Capture the cell that displays the provided text and extract its [x, y] central coordinate. 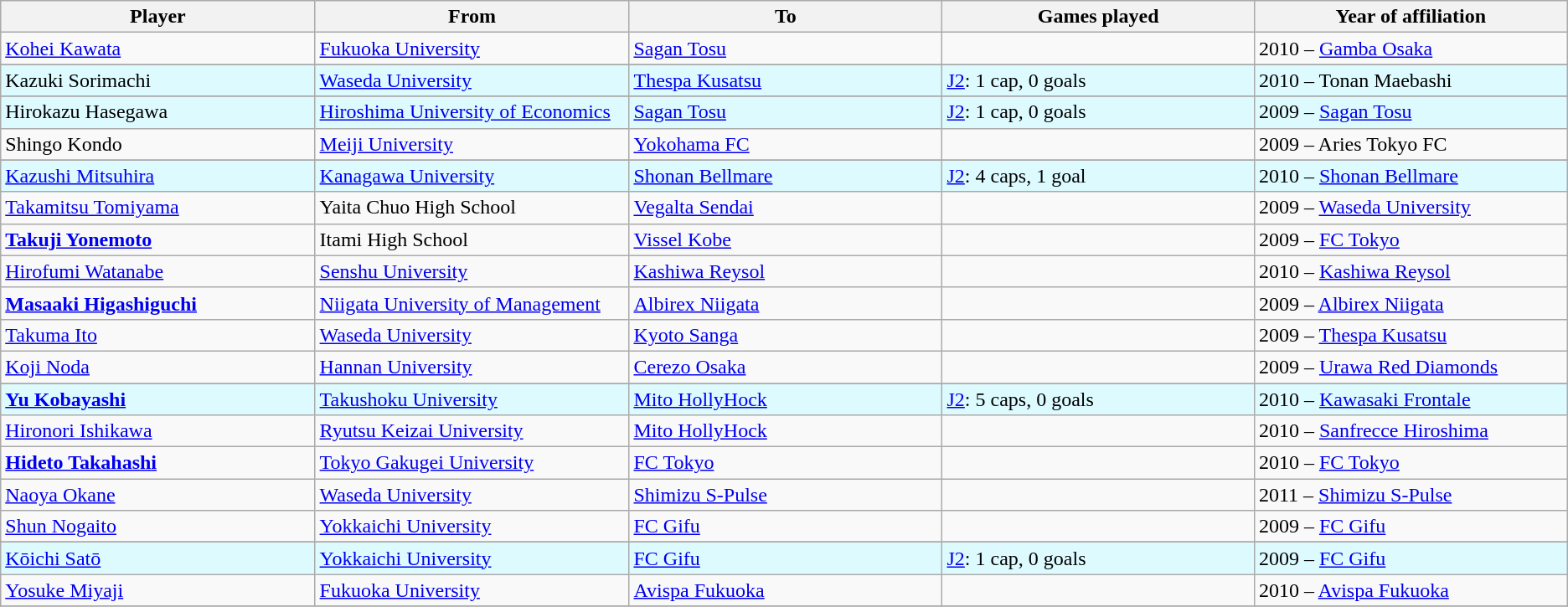
Kashiwa Reysol [786, 271]
2010 – Kashiwa Reysol [1411, 271]
To [786, 17]
Niigata University of Management [472, 303]
Thespa Kusatsu [786, 80]
Shonan Bellmare [786, 176]
2010 – Gamba Osaka [1411, 49]
Year of affiliation [1411, 17]
2009 – Sagan Tosu [1411, 112]
Vissel Kobe [786, 239]
2010 – Avispa Fukuoka [1411, 590]
Ryutsu Keizai University [472, 431]
Takamitsu Tomiyama [157, 208]
J2: 5 caps, 0 goals [1098, 399]
2009 – Waseda University [1411, 208]
J2: 4 caps, 1 goal [1098, 176]
Albirex Niigata [786, 303]
Hironori Ishikawa [157, 431]
Kanagawa University [472, 176]
2010 – Shonan Bellmare [1411, 176]
Tokyo Gakugei University [472, 463]
Yaita Chuo High School [472, 208]
Kyoto Sanga [786, 335]
2009 – Aries Tokyo FC [1411, 144]
Itami High School [472, 239]
Senshu University [472, 271]
2009 – Thespa Kusatsu [1411, 335]
Kazushi Mitsuhira [157, 176]
2010 – Tonan Maebashi [1411, 80]
Hannan University [472, 367]
2010 – FC Tokyo [1411, 463]
Vegalta Sendai [786, 208]
Kōichi Satō [157, 558]
Kohei Kawata [157, 49]
Games played [1098, 17]
Masaaki Higashiguchi [157, 303]
Shun Nogaito [157, 527]
Yokohama FC [786, 144]
FC Tokyo [786, 463]
Koji Noda [157, 367]
2009 – Urawa Red Diamonds [1411, 367]
Meiji University [472, 144]
2009 – Albirex Niigata [1411, 303]
Takuma Ito [157, 335]
Shingo Kondo [157, 144]
Avispa Fukuoka [786, 590]
Hideto Takahashi [157, 463]
Yu Kobayashi [157, 399]
Cerezo Osaka [786, 367]
Naoya Okane [157, 495]
From [472, 17]
2009 – FC Tokyo [1411, 239]
Yosuke Miyaji [157, 590]
Kazuki Sorimachi [157, 80]
2010 – Kawasaki Frontale [1411, 399]
2011 – Shimizu S-Pulse [1411, 495]
Hiroshima University of Economics [472, 112]
Hirofumi Watanabe [157, 271]
Hirokazu Hasegawa [157, 112]
Shimizu S-Pulse [786, 495]
Takuji Yonemoto [157, 239]
Takushoku University [472, 399]
2010 – Sanfrecce Hiroshima [1411, 431]
Player [157, 17]
